Scan for the cell matching the given text and deliver its [x, y] coordinate at center. 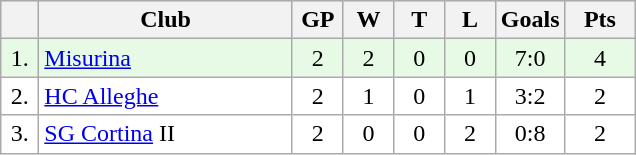
1. [20, 58]
4 [600, 58]
2. [20, 96]
Misurina [166, 58]
3:2 [530, 96]
GP [318, 20]
W [368, 20]
L [470, 20]
3. [20, 134]
HC Alleghe [166, 96]
SG Cortina II [166, 134]
T [420, 20]
Pts [600, 20]
0:8 [530, 134]
7:0 [530, 58]
Club [166, 20]
Goals [530, 20]
